Determine the (x, y) coordinate at the center of the cell enclosing the given text.  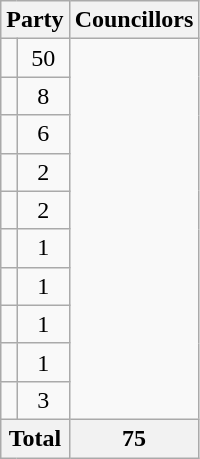
3 (43, 400)
75 (134, 438)
Total (35, 438)
Councillors (134, 20)
8 (43, 96)
50 (43, 58)
Party (35, 20)
6 (43, 134)
